Capture the cell that displays the provided text and extract its (x, y) central coordinate. 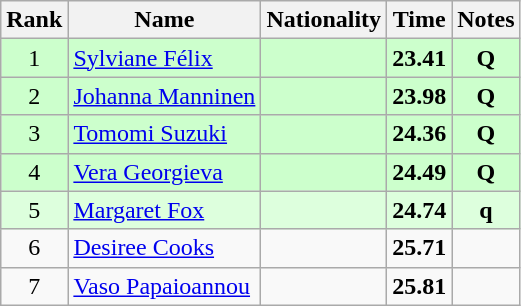
1 (34, 58)
Sylviane Félix (164, 58)
23.41 (420, 58)
25.81 (420, 286)
Name (164, 20)
3 (34, 134)
Notes (486, 20)
Margaret Fox (164, 210)
Desiree Cooks (164, 248)
25.71 (420, 248)
Nationality (324, 20)
Johanna Manninen (164, 96)
24.74 (420, 210)
23.98 (420, 96)
7 (34, 286)
6 (34, 248)
2 (34, 96)
Vera Georgieva (164, 172)
Rank (34, 20)
4 (34, 172)
Vaso Papaioannou (164, 286)
5 (34, 210)
24.36 (420, 134)
24.49 (420, 172)
q (486, 210)
Tomomi Suzuki (164, 134)
Time (420, 20)
